Find where the given text appears and provide that cell's center as (x, y) coordinate. 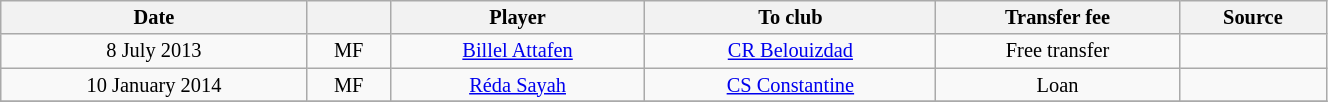
8 July 2013 (154, 51)
Réda Sayah (518, 85)
Loan (1058, 85)
Transfer fee (1058, 17)
10 January 2014 (154, 85)
Source (1252, 17)
Free transfer (1058, 51)
CS Constantine (790, 85)
CR Belouizdad (790, 51)
Date (154, 17)
Player (518, 17)
Billel Attafen (518, 51)
To club (790, 17)
